Capture the cell that displays the provided text and extract its (X, Y) central coordinate. 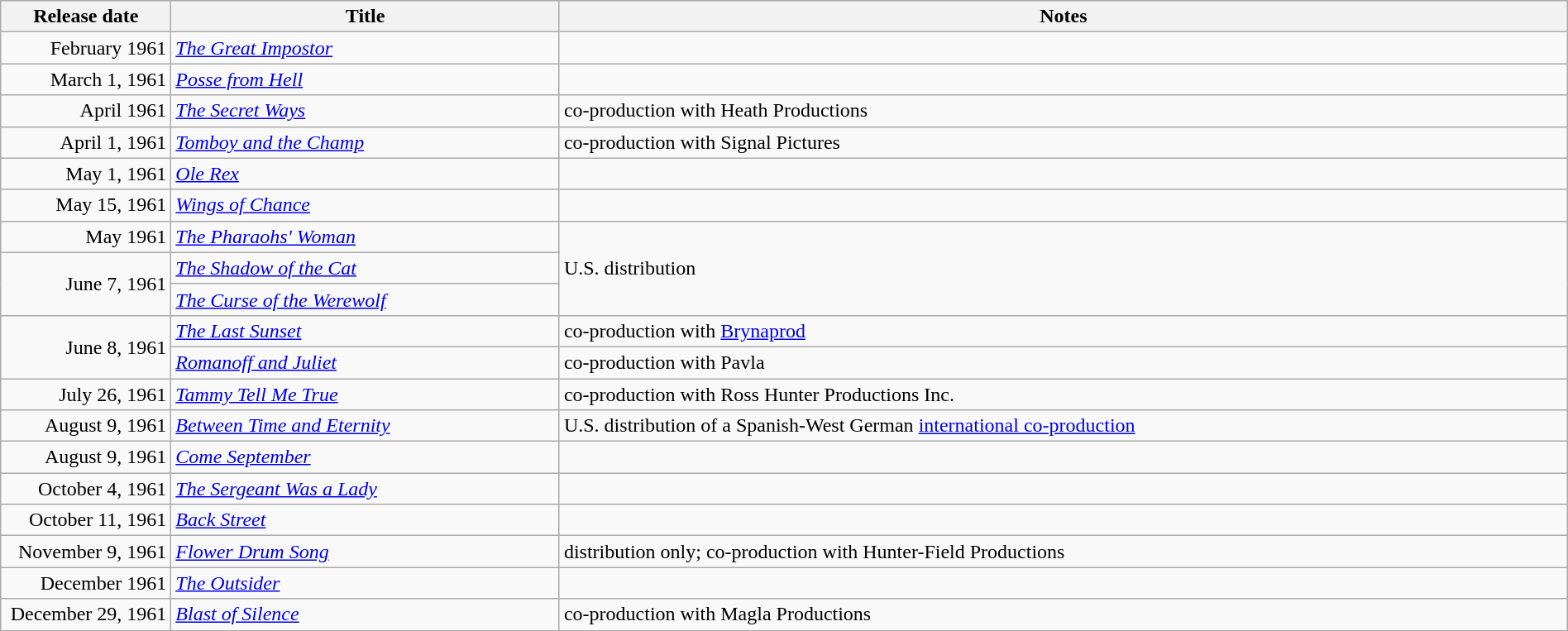
May 15, 1961 (86, 205)
Come September (366, 457)
The Pharaohs' Woman (366, 237)
April 1961 (86, 111)
Flower Drum Song (366, 552)
co-production with Signal Pictures (1064, 142)
Back Street (366, 520)
Ole Rex (366, 174)
Romanoff and Juliet (366, 362)
co-production with Ross Hunter Productions Inc. (1064, 394)
November 9, 1961 (86, 552)
May 1961 (86, 237)
December 1961 (86, 583)
The Outsider (366, 583)
The Shadow of the Cat (366, 268)
June 8, 1961 (86, 347)
Between Time and Eternity (366, 426)
Tammy Tell Me True (366, 394)
Release date (86, 17)
Tomboy and the Champ (366, 142)
U.S. distribution (1064, 268)
Wings of Chance (366, 205)
Notes (1064, 17)
December 29, 1961 (86, 614)
July 26, 1961 (86, 394)
Title (366, 17)
co-production with Magla Productions (1064, 614)
co-production with Pavla (1064, 362)
October 4, 1961 (86, 489)
The Great Impostor (366, 48)
The Sergeant Was a Lady (366, 489)
April 1, 1961 (86, 142)
co-production with Brynaprod (1064, 331)
June 7, 1961 (86, 284)
distribution only; co-production with Hunter-Field Productions (1064, 552)
May 1, 1961 (86, 174)
October 11, 1961 (86, 520)
The Curse of the Werewolf (366, 299)
The Secret Ways (366, 111)
co-production with Heath Productions (1064, 111)
The Last Sunset (366, 331)
U.S. distribution of a Spanish-West German international co-production (1064, 426)
February 1961 (86, 48)
Blast of Silence (366, 614)
March 1, 1961 (86, 79)
Posse from Hell (366, 79)
